Detect which cell encompasses the target text, then output its (X, Y) center coordinate. 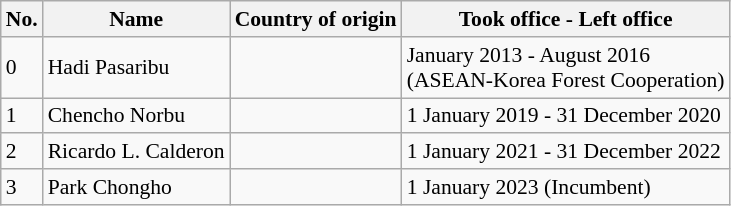
Took office - Left office (566, 19)
Ricardo L. Calderon (136, 152)
Country of origin (316, 19)
Hadi Pasaribu (136, 68)
1 (22, 116)
1 January 2019 - 31 December 2020 (566, 116)
3 (22, 187)
2 (22, 152)
Name (136, 19)
Chencho Norbu (136, 116)
1 January 2023 (Incumbent) (566, 187)
1 January 2021 - 31 December 2022 (566, 152)
No. (22, 19)
Park Chongho (136, 187)
January 2013 - August 2016(ASEAN-Korea Forest Cooperation) (566, 68)
0 (22, 68)
